From the cell containing the given text, extract its center point as [x, y] coordinate. 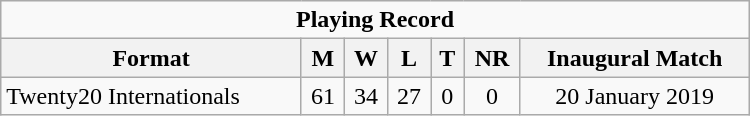
M [322, 58]
20 January 2019 [634, 96]
NR [492, 58]
Inaugural Match [634, 58]
T [448, 58]
L [410, 58]
61 [322, 96]
Twenty20 Internationals [152, 96]
Playing Record [375, 20]
Format [152, 58]
34 [366, 96]
W [366, 58]
27 [410, 96]
